Determine the (x, y) coordinate at the center of the cell enclosing the given text.  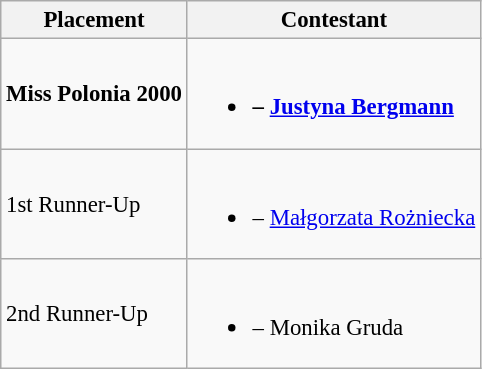
1st Runner-Up (94, 204)
– Justyna Bergmann (334, 94)
Miss Polonia 2000 (94, 94)
Contestant (334, 20)
2nd Runner-Up (94, 314)
– Małgorzata Rożniecka (334, 204)
Placement (94, 20)
– Monika Gruda (334, 314)
